Pinpoint the cell where the given text exists, returning its [X, Y] midpoint coordinate. 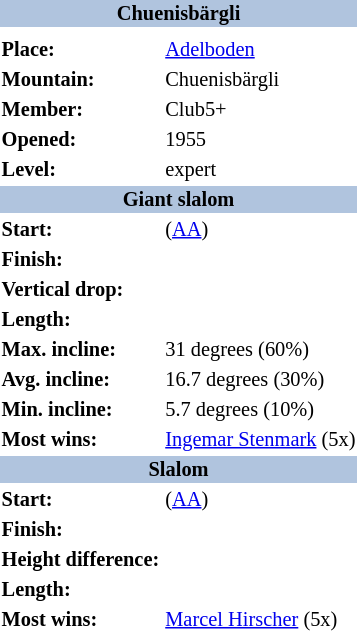
Most wins: [80, 440]
Mountain: [80, 80]
Ingemar Stenmark (5x) [260, 440]
Member: [80, 110]
Adelboden [260, 50]
expert [260, 170]
Max. incline: [80, 350]
Slalom [178, 470]
Place: [80, 50]
5.7 degrees (10%) [260, 410]
Giant slalom [178, 200]
Opened: [80, 140]
Level: [80, 170]
Avg. incline: [80, 380]
Vertical drop: [80, 290]
Club5+ [260, 110]
31 degrees (60%) [260, 350]
Height difference: [80, 560]
1955 [260, 140]
16.7 degrees (30%) [260, 380]
Min. incline: [80, 410]
